Return the [X, Y] coordinate for the center point of the cell that contains the specified text.  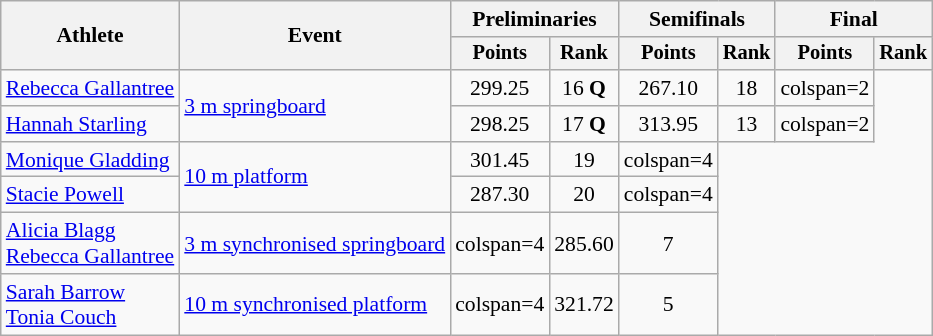
Monique Gladding [90, 160]
10 m synchronised platform [314, 304]
16 Q [584, 88]
285.60 [584, 244]
17 Q [584, 124]
19 [584, 160]
3 m springboard [314, 106]
Event [314, 36]
20 [584, 195]
Preliminaries [534, 19]
321.72 [584, 304]
Alicia BlaggRebecca Gallantree [90, 244]
301.45 [500, 160]
13 [747, 124]
267.10 [668, 88]
Athlete [90, 36]
7 [668, 244]
5 [668, 304]
Stacie Powell [90, 195]
18 [747, 88]
313.95 [668, 124]
3 m synchronised springboard [314, 244]
Hannah Starling [90, 124]
Sarah BarrowTonia Couch [90, 304]
Final [854, 19]
287.30 [500, 195]
Semifinals [698, 19]
298.25 [500, 124]
299.25 [500, 88]
10 m platform [314, 178]
Rebecca Gallantree [90, 88]
